Return the (X, Y) coordinate for the center point of the cell that contains the specified text.  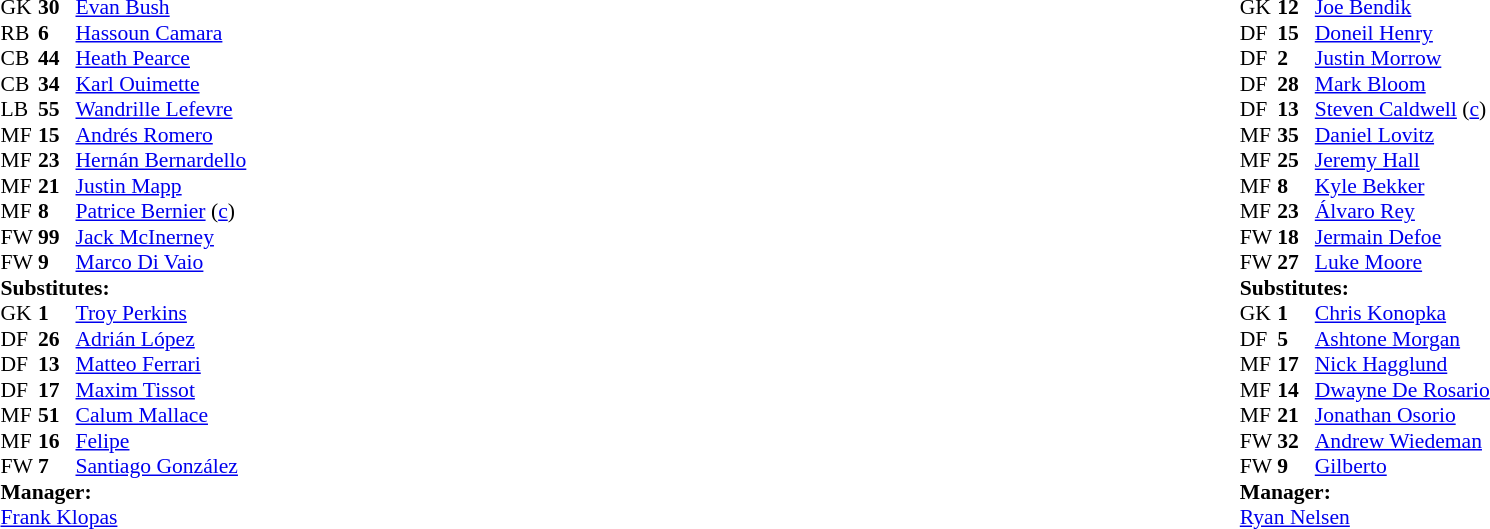
27 (1296, 263)
Karl Ouimette (162, 84)
Steven Caldwell (c) (1402, 109)
32 (1296, 441)
Marco Di Vaio (162, 263)
Andrés Romero (162, 135)
Adrián López (162, 339)
Mark Bloom (1402, 84)
Maxim Tissot (162, 390)
Dwayne De Rosario (1402, 390)
Heath Pearce (162, 59)
Ashtone Morgan (1402, 339)
28 (1296, 84)
26 (57, 339)
Kyle Bekker (1402, 186)
Gilberto (1402, 467)
55 (57, 109)
25 (1296, 161)
Jermain Defoe (1402, 237)
Jack McInerney (162, 237)
5 (1296, 339)
2 (1296, 59)
35 (1296, 135)
7 (57, 467)
Calum Mallace (162, 415)
14 (1296, 390)
99 (57, 237)
Doneil Henry (1402, 33)
Patrice Bernier (c) (162, 211)
Justin Morrow (1402, 59)
LB (19, 109)
34 (57, 84)
Justin Mapp (162, 186)
44 (57, 59)
Luke Moore (1402, 263)
Jonathan Osorio (1402, 415)
Daniel Lovitz (1402, 135)
Felipe (162, 441)
51 (57, 415)
Jeremy Hall (1402, 161)
RB (19, 33)
16 (57, 441)
Wandrille Lefevre (162, 109)
Santiago González (162, 467)
Hassoun Camara (162, 33)
Troy Perkins (162, 313)
Matteo Ferrari (162, 365)
18 (1296, 237)
Hernán Bernardello (162, 161)
6 (57, 33)
Álvaro Rey (1402, 211)
Andrew Wiedeman (1402, 441)
Chris Konopka (1402, 313)
Nick Hagglund (1402, 365)
